Provide the (X, Y) coordinate of the cell's center where the given text is located.  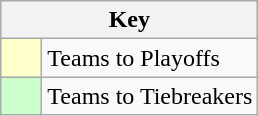
Teams to Tiebreakers (150, 96)
Teams to Playoffs (150, 58)
Key (130, 20)
